Extract the [X, Y] coordinate from the center of the cell holding the provided text.  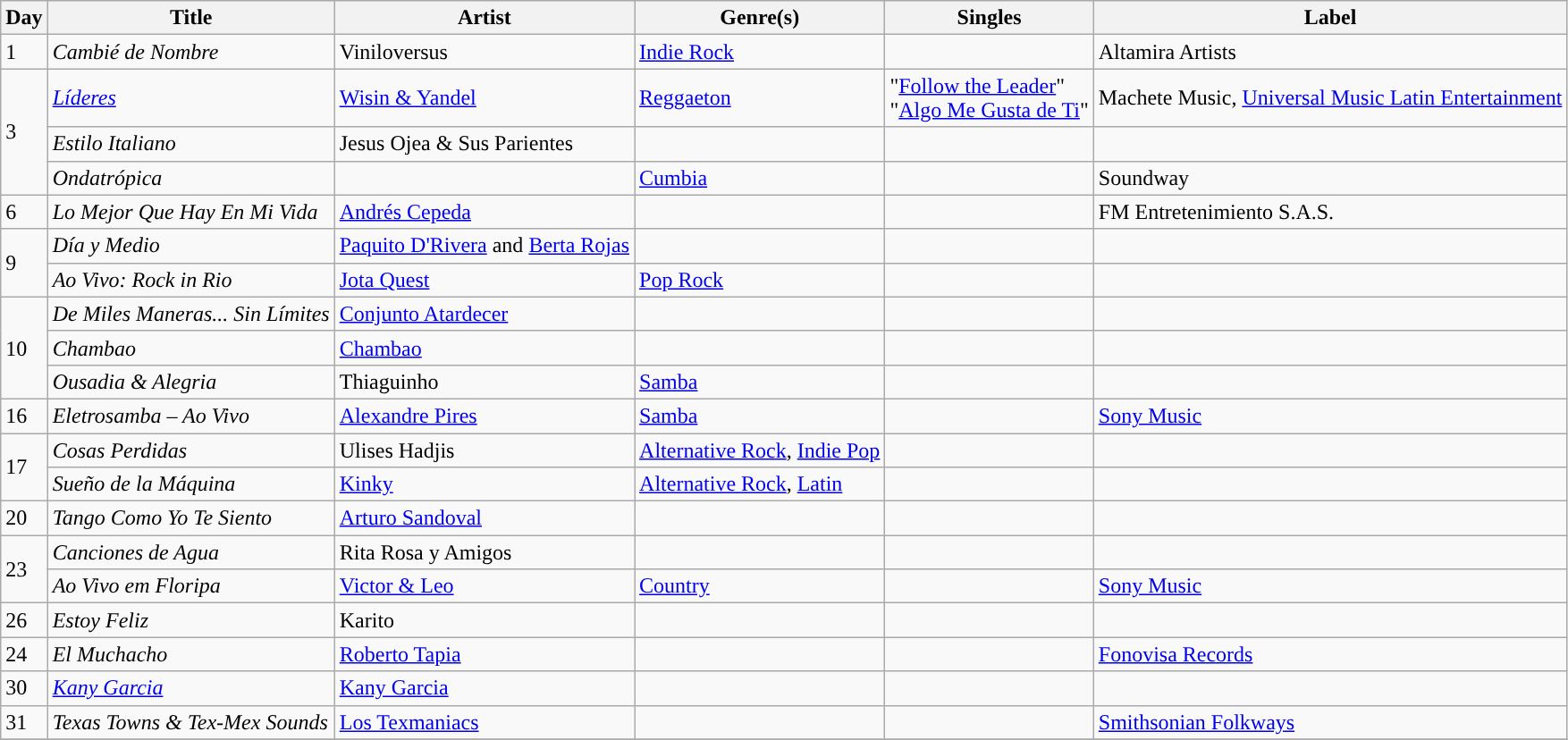
Pop Rock [760, 280]
17 [24, 467]
Eletrosamba – Ao Vivo [191, 416]
Rita Rosa y Amigos [485, 552]
Estoy Feliz [191, 620]
Singles [989, 18]
El Muchacho [191, 654]
Ulises Hadjis [485, 450]
Jota Quest [485, 280]
Genre(s) [760, 18]
Conjunto Atardecer [485, 314]
Victor & Leo [485, 586]
Alexandre Pires [485, 416]
Altamira Artists [1330, 52]
Líderes [191, 98]
Alternative Rock, Indie Pop [760, 450]
16 [24, 416]
24 [24, 654]
Paquito D'Rivera and Berta Rojas [485, 246]
Artist [485, 18]
De Miles Maneras... Sin Límites [191, 314]
31 [24, 722]
Indie Rock [760, 52]
Alternative Rock, Latin [760, 484]
Sueño de la Máquina [191, 484]
Machete Music, Universal Music Latin Entertainment [1330, 98]
1 [24, 52]
Tango Como Yo Te Siento [191, 518]
Ondatrópica [191, 178]
Día y Medio [191, 246]
3 [24, 132]
Soundway [1330, 178]
9 [24, 263]
Wisin & Yandel [485, 98]
Title [191, 18]
Ao Vivo em Floripa [191, 586]
Country [760, 586]
Lo Mejor Que Hay En Mi Vida [191, 212]
6 [24, 212]
10 [24, 348]
Estilo Italiano [191, 144]
Ao Vivo: Rock in Rio [191, 280]
23 [24, 569]
Smithsonian Folkways [1330, 722]
Day [24, 18]
30 [24, 688]
Thiaguinho [485, 382]
Fonovisa Records [1330, 654]
Jesus Ojea & Sus Parientes [485, 144]
Label [1330, 18]
Karito [485, 620]
Kinky [485, 484]
26 [24, 620]
Viniloversus [485, 52]
20 [24, 518]
Andrés Cepeda [485, 212]
Canciones de Agua [191, 552]
Arturo Sandoval [485, 518]
Ousadia & Alegria [191, 382]
Roberto Tapia [485, 654]
Reggaeton [760, 98]
Los Texmaniacs [485, 722]
FM Entretenimiento S.A.S. [1330, 212]
Cumbia [760, 178]
Cambié de Nombre [191, 52]
"Follow the Leader""Algo Me Gusta de Ti" [989, 98]
Texas Towns & Tex-Mex Sounds [191, 722]
Cosas Perdidas [191, 450]
